For the text-containing cell, return its midpoint in (X, Y) coordinate format. 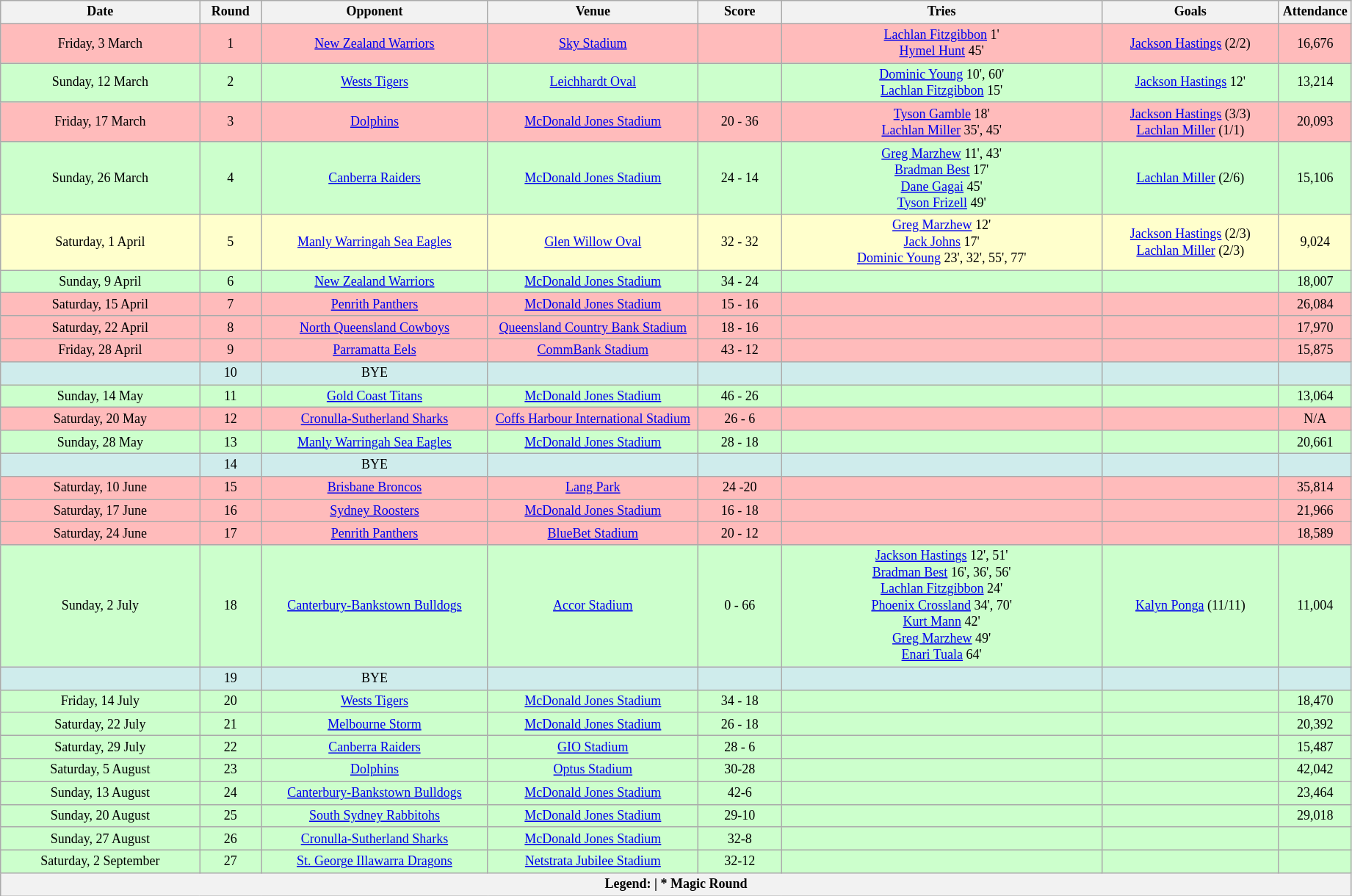
Saturday, 24 June (100, 533)
Sydney Roosters (375, 511)
3 (231, 122)
23 (231, 770)
Brisbane Broncos (375, 488)
Accor Stadium (593, 606)
Jackson Hastings (2/2) (1190, 43)
Tyson Gamble 18' Lachlan Miller 35', 45' (941, 122)
Dominic Young 10', 60' Lachlan Fitzgibbon 15' (941, 83)
9,024 (1315, 242)
32 - 32 (740, 242)
27 (231, 861)
16 (231, 511)
10 (231, 373)
24 -20 (740, 488)
GIO Stadium (593, 748)
Saturday, 20 May (100, 419)
25 (231, 815)
17,970 (1315, 328)
42,042 (1315, 770)
15,875 (1315, 350)
Friday, 17 March (100, 122)
Netstrata Jubilee Stadium (593, 861)
Lachlan Fitzgibbon 1' Hymel Hunt 45' (941, 43)
13 (231, 442)
Legend: | * Magic Round (676, 884)
20,093 (1315, 122)
34 - 24 (740, 282)
Jackson Hastings (3/3)Lachlan Miller (1/1) (1190, 122)
6 (231, 282)
18,007 (1315, 282)
20 - 12 (740, 533)
35,814 (1315, 488)
7 (231, 304)
Leichhardt Oval (593, 83)
26 - 6 (740, 419)
Attendance (1315, 12)
Sunday, 14 May (100, 397)
Lachlan Miller (2/6) (1190, 178)
46 - 26 (740, 397)
15,106 (1315, 178)
42-6 (740, 793)
Lang Park (593, 488)
Sunday, 12 March (100, 83)
St. George Illawarra Dragons (375, 861)
2 (231, 83)
Date (100, 12)
Jackson Hastings 12' (1190, 83)
Goals (1190, 12)
CommBank Stadium (593, 350)
Sky Stadium (593, 43)
26 (231, 839)
21,966 (1315, 511)
43 - 12 (740, 350)
9 (231, 350)
8 (231, 328)
BlueBet Stadium (593, 533)
20,392 (1315, 724)
26 - 18 (740, 724)
14 (231, 464)
23,464 (1315, 793)
20,661 (1315, 442)
Saturday, 15 April (100, 304)
29-10 (740, 815)
20 (231, 701)
13,064 (1315, 397)
Friday, 14 July (100, 701)
32-8 (740, 839)
16,676 (1315, 43)
22 (231, 748)
28 - 6 (740, 748)
13,214 (1315, 83)
15,487 (1315, 748)
Kalyn Ponga (11/11) (1190, 606)
32-12 (740, 861)
Saturday, 10 June (100, 488)
15 (231, 488)
Sunday, 26 March (100, 178)
Greg Marzhew 11', 43' Bradman Best 17' Dane Gagai 45' Tyson Frizell 49' (941, 178)
Gold Coast Titans (375, 397)
Round (231, 12)
Jackson Hastings 12', 51' Bradman Best 16', 36', 56' Lachlan Fitzgibbon 24' Phoenix Crossland 34', 70' Kurt Mann 42' Greg Marzhew 49' Enari Tuala 64' (941, 606)
Saturday, 22 July (100, 724)
Saturday, 17 June (100, 511)
0 - 66 (740, 606)
Sunday, 27 August (100, 839)
17 (231, 533)
15 - 16 (740, 304)
11,004 (1315, 606)
Score (740, 12)
Optus Stadium (593, 770)
Friday, 28 April (100, 350)
28 - 18 (740, 442)
North Queensland Cowboys (375, 328)
Jackson Hastings (2/3) Lachlan Miller (2/3) (1190, 242)
30-28 (740, 770)
Opponent (375, 12)
16 - 18 (740, 511)
24 - 14 (740, 178)
N/A (1315, 419)
Sunday, 9 April (100, 282)
Sunday, 28 May (100, 442)
Friday, 3 March (100, 43)
Parramatta Eels (375, 350)
18,589 (1315, 533)
21 (231, 724)
4 (231, 178)
Tries (941, 12)
5 (231, 242)
South Sydney Rabbitohs (375, 815)
12 (231, 419)
Sunday, 2 July (100, 606)
1 (231, 43)
Melbourne Storm (375, 724)
Sunday, 20 August (100, 815)
34 - 18 (740, 701)
Saturday, 5 August (100, 770)
Saturday, 1 April (100, 242)
11 (231, 397)
Greg Marzhew 12' Jack Johns 17' Dominic Young 23', 32', 55', 77' (941, 242)
Sunday, 13 August (100, 793)
29,018 (1315, 815)
18 - 16 (740, 328)
19 (231, 679)
Saturday, 29 July (100, 748)
18,470 (1315, 701)
Glen Willow Oval (593, 242)
24 (231, 793)
Coffs Harbour International Stadium (593, 419)
20 - 36 (740, 122)
Saturday, 22 April (100, 328)
18 (231, 606)
Venue (593, 12)
Queensland Country Bank Stadium (593, 328)
Saturday, 2 September (100, 861)
26,084 (1315, 304)
